Provide the [X, Y] coordinate of the cell's center where the given text is located.  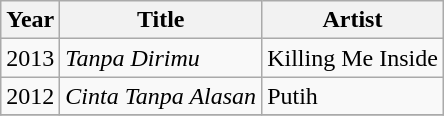
Cinta Tanpa Alasan [161, 96]
Title [161, 20]
Putih [353, 96]
Killing Me Inside [353, 58]
Artist [353, 20]
2012 [30, 96]
2013 [30, 58]
Tanpa Dirimu [161, 58]
Year [30, 20]
